Detect which cell encompasses the target text, then output its (X, Y) center coordinate. 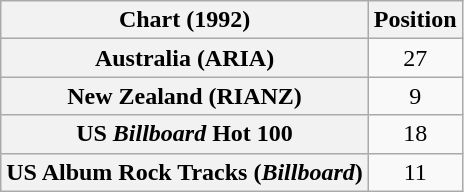
18 (415, 134)
27 (415, 58)
US Billboard Hot 100 (185, 134)
US Album Rock Tracks (Billboard) (185, 172)
Australia (ARIA) (185, 58)
Position (415, 20)
9 (415, 96)
11 (415, 172)
Chart (1992) (185, 20)
New Zealand (RIANZ) (185, 96)
